Locate the cell with the specified text and output its [x, y] center coordinate. 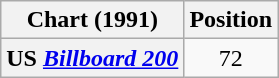
US Billboard 200 [92, 58]
Chart (1991) [92, 20]
72 [231, 58]
Position [231, 20]
